Extract the (x, y) coordinate from the center of the cell holding the provided text.  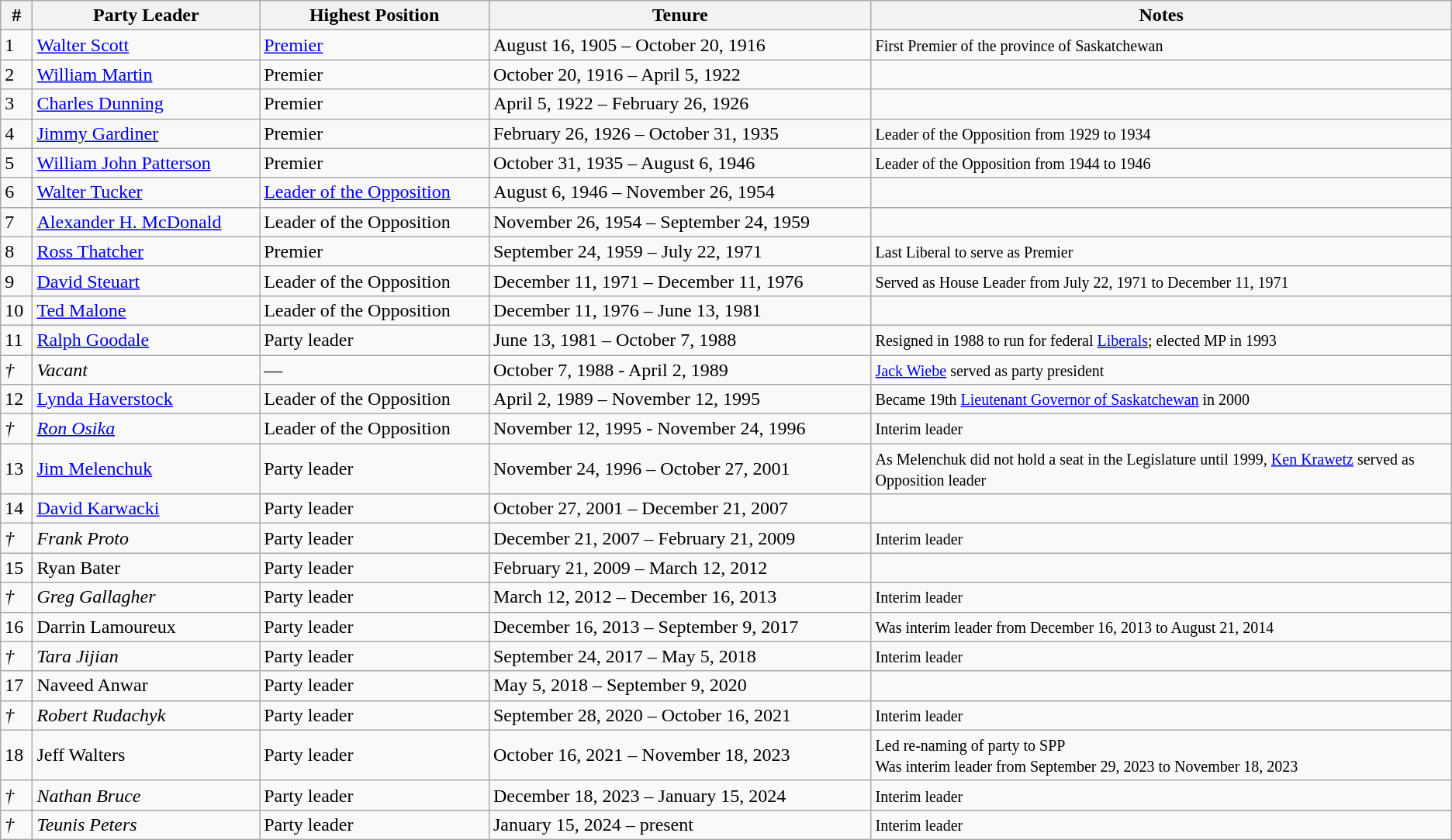
Served as House Leader from July 22, 1971 to December 11, 1971 (1161, 281)
Walter Scott (146, 45)
Led re-naming of party to SPPWas interim leader from September 29, 2023 to November 18, 2023 (1161, 755)
16 (17, 627)
Walter Tucker (146, 192)
7 (17, 222)
14 (17, 509)
Jeff Walters (146, 755)
10 (17, 310)
November 24, 1996 – October 27, 2001 (679, 468)
Greg Gallagher (146, 597)
2 (17, 74)
Charles Dunning (146, 104)
13 (17, 468)
December 16, 2013 – September 9, 2017 (679, 627)
9 (17, 281)
Tenure (679, 16)
March 12, 2012 – December 16, 2013 (679, 597)
January 15, 2024 – present (679, 824)
October 27, 2001 – December 21, 2007 (679, 509)
8 (17, 251)
April 5, 1922 – February 26, 1926 (679, 104)
Last Liberal to serve as Premier (1161, 251)
December 11, 1976 – June 13, 1981 (679, 310)
Darrin Lamoureux (146, 627)
October 31, 1935 – August 6, 1946 (679, 163)
May 5, 2018 – September 9, 2020 (679, 686)
Notes (1161, 16)
Party Leader (146, 16)
Jim Melenchuk (146, 468)
12 (17, 399)
Highest Position (375, 16)
6 (17, 192)
Tara Jijian (146, 656)
June 13, 1981 – October 7, 1988 (679, 340)
15 (17, 568)
August 6, 1946 – November 26, 1954 (679, 192)
February 26, 1926 – October 31, 1935 (679, 133)
3 (17, 104)
November 12, 1995 - November 24, 1996 (679, 429)
17 (17, 686)
December 21, 2007 – February 21, 2009 (679, 538)
Vacant (146, 370)
5 (17, 163)
April 2, 1989 – November 12, 1995 (679, 399)
David Karwacki (146, 509)
Alexander H. McDonald (146, 222)
Nathan Bruce (146, 795)
September 24, 1959 – July 22, 1971 (679, 251)
Became 19th Lieutenant Governor of Saskatchewan in 2000 (1161, 399)
December 18, 2023 – January 15, 2024 (679, 795)
Ryan Bater (146, 568)
September 28, 2020 – October 16, 2021 (679, 715)
Was interim leader from December 16, 2013 to August 21, 2014 (1161, 627)
First Premier of the province of Saskatchewan (1161, 45)
Ted Malone (146, 310)
Jack Wiebe served as party president (1161, 370)
— (375, 370)
November 26, 1954 – September 24, 1959 (679, 222)
Robert Rudachyk (146, 715)
As Melenchuk did not hold a seat in the Legislature until 1999, Ken Krawetz served as Opposition leader (1161, 468)
Ross Thatcher (146, 251)
William Martin (146, 74)
February 21, 2009 – March 12, 2012 (679, 568)
Naveed Anwar (146, 686)
Resigned in 1988 to run for federal Liberals; elected MP in 1993 (1161, 340)
August 16, 1905 – October 20, 1916 (679, 45)
Ralph Goodale (146, 340)
October 20, 1916 – April 5, 1922 (679, 74)
October 16, 2021 – November 18, 2023 (679, 755)
December 11, 1971 – December 11, 1976 (679, 281)
Jimmy Gardiner (146, 133)
October 7, 1988 - April 2, 1989 (679, 370)
1 (17, 45)
September 24, 2017 – May 5, 2018 (679, 656)
Leader of the Opposition from 1929 to 1934 (1161, 133)
Leader of the Opposition from 1944 to 1946 (1161, 163)
# (17, 16)
William John Patterson (146, 163)
18 (17, 755)
Teunis Peters (146, 824)
David Steuart (146, 281)
Frank Proto (146, 538)
4 (17, 133)
Lynda Haverstock (146, 399)
Ron Osika (146, 429)
11 (17, 340)
